Scan for the cell matching the given text and deliver its [X, Y] coordinate at center. 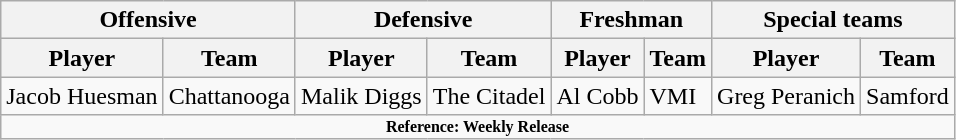
VMI [678, 96]
Special teams [834, 20]
Jacob Huesman [82, 96]
Reference: Weekly Release [478, 127]
Al Cobb [598, 96]
Malik Diggs [361, 96]
Chattanooga [229, 96]
Offensive [148, 20]
Greg Peranich [786, 96]
The Citadel [489, 96]
Samford [908, 96]
Freshman [632, 20]
Defensive [422, 20]
